Return the [x, y] coordinate for the center point of the cell that contains the specified text.  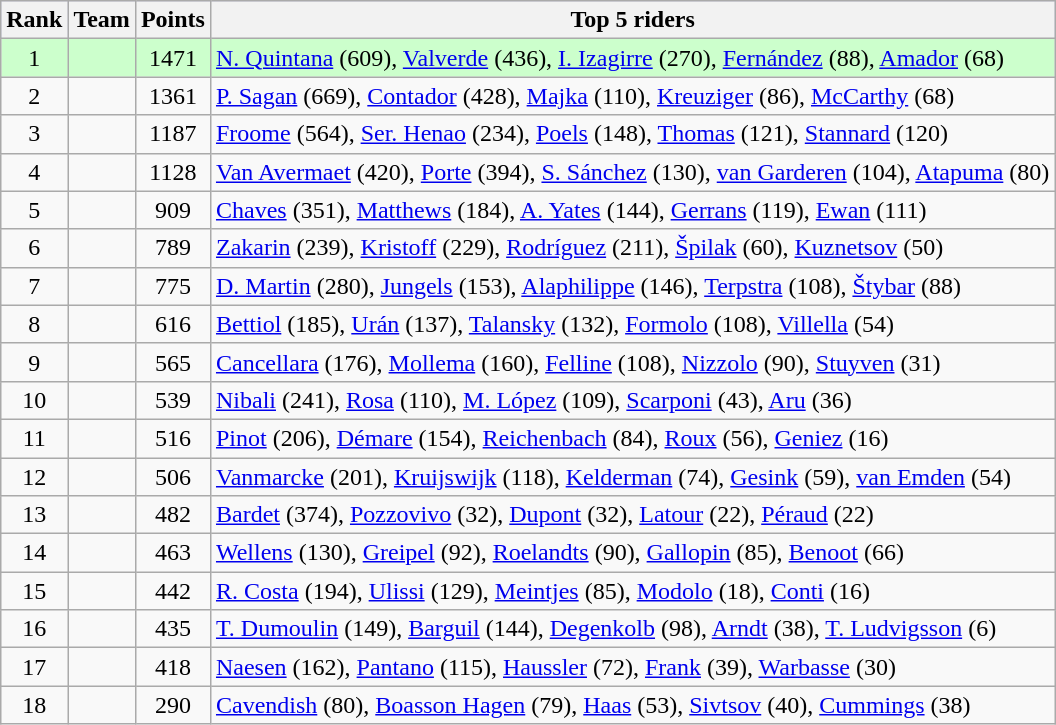
Bardet (374), Pozzovivo (32), Dupont (32), Latour (22), Péraud (22) [632, 515]
Bettiol (185), Urán (137), Talansky (132), Formolo (108), Villella (54) [632, 324]
Points [172, 20]
17 [34, 667]
1 [34, 58]
1361 [172, 96]
10 [34, 400]
R. Costa (194), Ulissi (129), Meintjes (85), Modolo (18), Conti (16) [632, 591]
1187 [172, 134]
909 [172, 210]
Cavendish (80), Boasson Hagen (79), Haas (53), Sivtsov (40), Cummings (38) [632, 705]
3 [34, 134]
N. Quintana (609), Valverde (436), I. Izagirre (270), Fernández (88), Amador (68) [632, 58]
15 [34, 591]
16 [34, 629]
13 [34, 515]
12 [34, 477]
11 [34, 438]
482 [172, 515]
290 [172, 705]
Nibali (241), Rosa (110), M. López (109), Scarponi (43), Aru (36) [632, 400]
Top 5 riders [632, 20]
Wellens (130), Greipel (92), Roelandts (90), Gallopin (85), Benoot (66) [632, 553]
463 [172, 553]
Vanmarcke (201), Kruijswijk (118), Kelderman (74), Gesink (59), van Emden (54) [632, 477]
14 [34, 553]
435 [172, 629]
1471 [172, 58]
9 [34, 362]
7 [34, 286]
D. Martin (280), Jungels (153), Alaphilippe (146), Terpstra (108), Štybar (88) [632, 286]
8 [34, 324]
506 [172, 477]
T. Dumoulin (149), Barguil (144), Degenkolb (98), Arndt (38), T. Ludvigsson (6) [632, 629]
2 [34, 96]
Rank [34, 20]
4 [34, 172]
616 [172, 324]
565 [172, 362]
418 [172, 667]
5 [34, 210]
Chaves (351), Matthews (184), A. Yates (144), Gerrans (119), Ewan (111) [632, 210]
Zakarin (239), Kristoff (229), Rodríguez (211), Špilak (60), Kuznetsov (50) [632, 248]
P. Sagan (669), Contador (428), Majka (110), Kreuziger (86), McCarthy (68) [632, 96]
6 [34, 248]
Cancellara (176), Mollema (160), Felline (108), Nizzolo (90), Stuyven (31) [632, 362]
Naesen (162), Pantano (115), Haussler (72), Frank (39), Warbasse (30) [632, 667]
Team [102, 20]
Pinot (206), Démare (154), Reichenbach (84), Roux (56), Geniez (16) [632, 438]
539 [172, 400]
Froome (564), Ser. Henao (234), Poels (148), Thomas (121), Stannard (120) [632, 134]
18 [34, 705]
775 [172, 286]
516 [172, 438]
442 [172, 591]
789 [172, 248]
Van Avermaet (420), Porte (394), S. Sánchez (130), van Garderen (104), Atapuma (80) [632, 172]
1128 [172, 172]
